Identify which cell holds the provided text, then report its [X, Y] central coordinate. 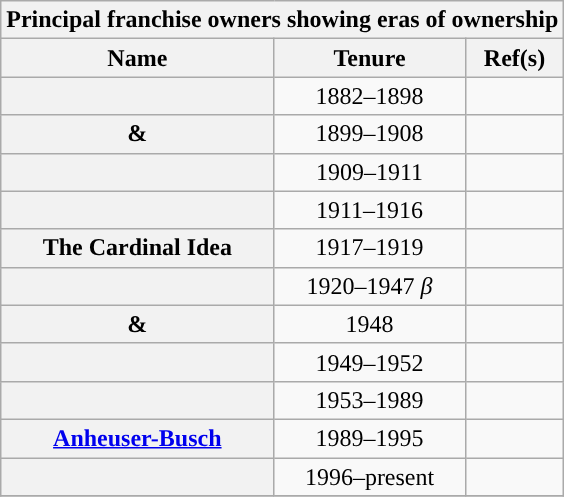
1882–1898 [370, 96]
1989–1995 [370, 438]
1948 [370, 324]
1909–1911 [370, 172]
1899–1908 [370, 134]
1949–1952 [370, 362]
1911–1916 [370, 210]
Ref(s) [514, 58]
1917–1919 [370, 248]
Tenure [370, 58]
Anheuser-Busch [138, 438]
Principal franchise owners showing eras of ownership [282, 20]
Name [138, 58]
1953–1989 [370, 400]
1920–1947 β [370, 286]
The Cardinal Idea [138, 248]
1996–present [370, 477]
